Determine the (x, y) coordinate at the center of the cell enclosing the given text.  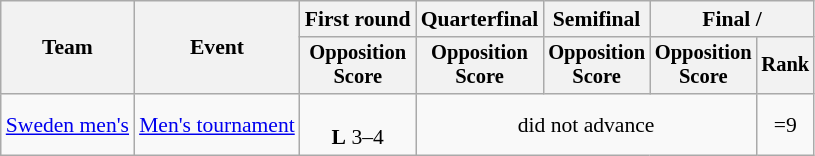
Semifinal (596, 19)
First round (358, 19)
Rank (785, 66)
Men's tournament (217, 124)
Team (68, 48)
Quarterfinal (480, 19)
=9 (785, 124)
Sweden men's (68, 124)
Final / (732, 19)
L 3–4 (358, 124)
Event (217, 48)
did not advance (586, 124)
